Provide the (X, Y) coordinate of the cell's center where the given text is located.  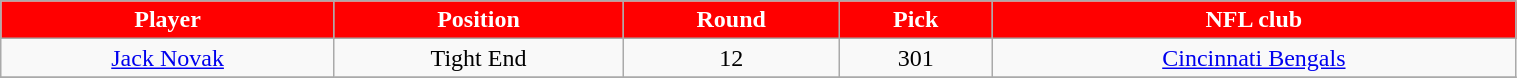
Position (478, 20)
Tight End (478, 58)
301 (916, 58)
12 (732, 58)
Pick (916, 20)
Jack Novak (168, 58)
NFL club (1254, 20)
Round (732, 20)
Cincinnati Bengals (1254, 58)
Player (168, 20)
